Return (x, y) of the center of cell containing provided text 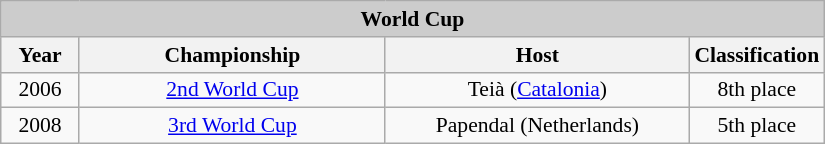
Classification (756, 55)
2006 (40, 90)
3rd World Cup (232, 126)
Championship (232, 55)
2nd World Cup (232, 90)
8th place (756, 90)
Papendal (Netherlands) (537, 126)
Year (40, 55)
5th place (756, 126)
World Cup (413, 19)
Teià (Catalonia) (537, 90)
2008 (40, 126)
Host (537, 55)
